Return [x, y] of the center of cell containing provided text 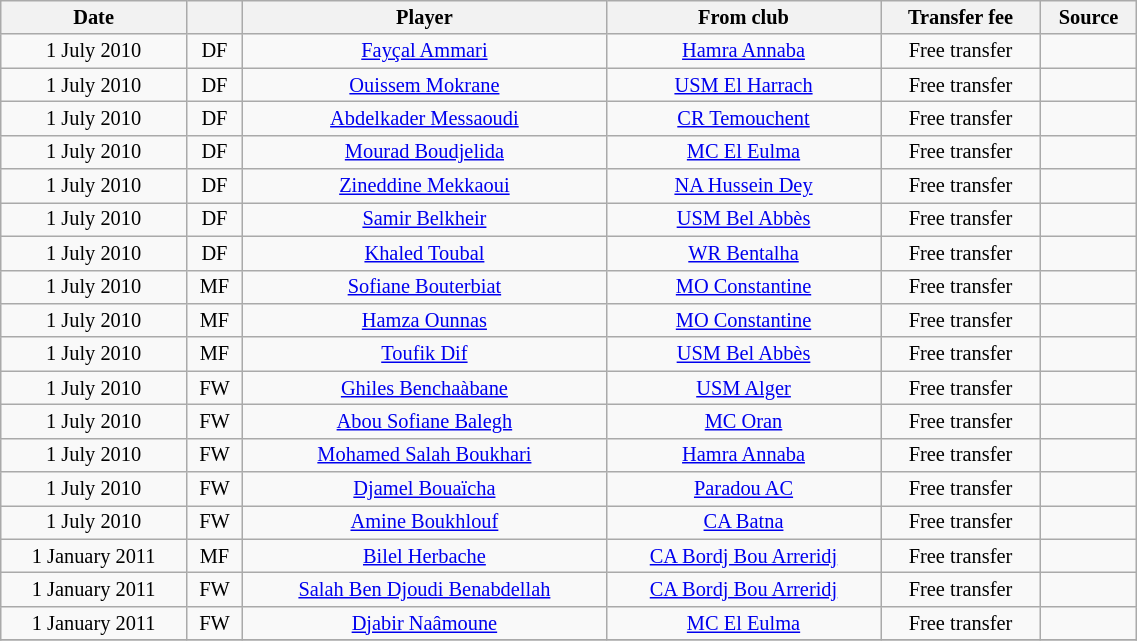
USM Alger [743, 388]
Date [94, 17]
Player [424, 17]
Khaled Toubal [424, 253]
Zineddine Mekkaoui [424, 186]
Mohamed Salah Boukhari [424, 455]
Ghiles Benchaàbane [424, 388]
USM El Harrach [743, 85]
WR Bentalha [743, 253]
From club [743, 17]
CR Temouchent [743, 118]
Abou Sofiane Balegh [424, 421]
Samir Belkheir [424, 219]
Bilel Herbache [424, 556]
Abdelkader Messaoudi [424, 118]
Transfer fee [961, 17]
CA Batna [743, 522]
Sofiane Bouterbiat [424, 287]
Toufik Dif [424, 354]
Salah Ben Djoudi Benabdellah [424, 589]
Paradou AC [743, 489]
Fayçal Ammari [424, 51]
NA Hussein Dey [743, 186]
Amine Boukhlouf [424, 522]
Mourad Boudjelida [424, 152]
Ouissem Mokrane [424, 85]
Djabir Naâmoune [424, 623]
Djamel Bouaïcha [424, 489]
Source [1088, 17]
MC Oran [743, 421]
Hamza Ounnas [424, 320]
